Scan for the cell matching the given text and deliver its (X, Y) coordinate at center. 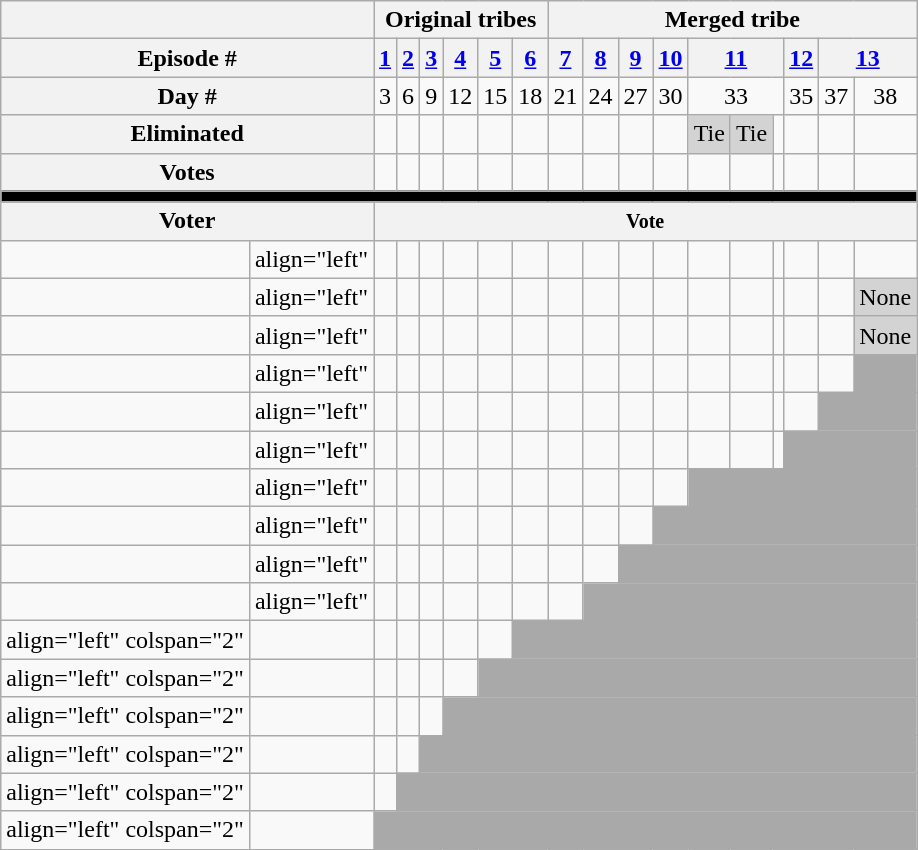
30 (670, 96)
15 (496, 96)
11 (736, 58)
38 (886, 96)
Merged tribe (732, 20)
27 (636, 96)
Votes (188, 172)
Original tribes (461, 20)
18 (530, 96)
35 (802, 96)
21 (566, 96)
Voter (188, 221)
Vote (646, 221)
2 (408, 58)
7 (566, 58)
8 (600, 58)
10 (670, 58)
24 (600, 96)
13 (868, 58)
1 (386, 58)
Eliminated (188, 134)
33 (736, 96)
37 (836, 96)
Episode # (188, 58)
5 (496, 58)
4 (460, 58)
Day # (188, 96)
